Extract the [x, y] coordinate from the center of the cell holding the provided text.  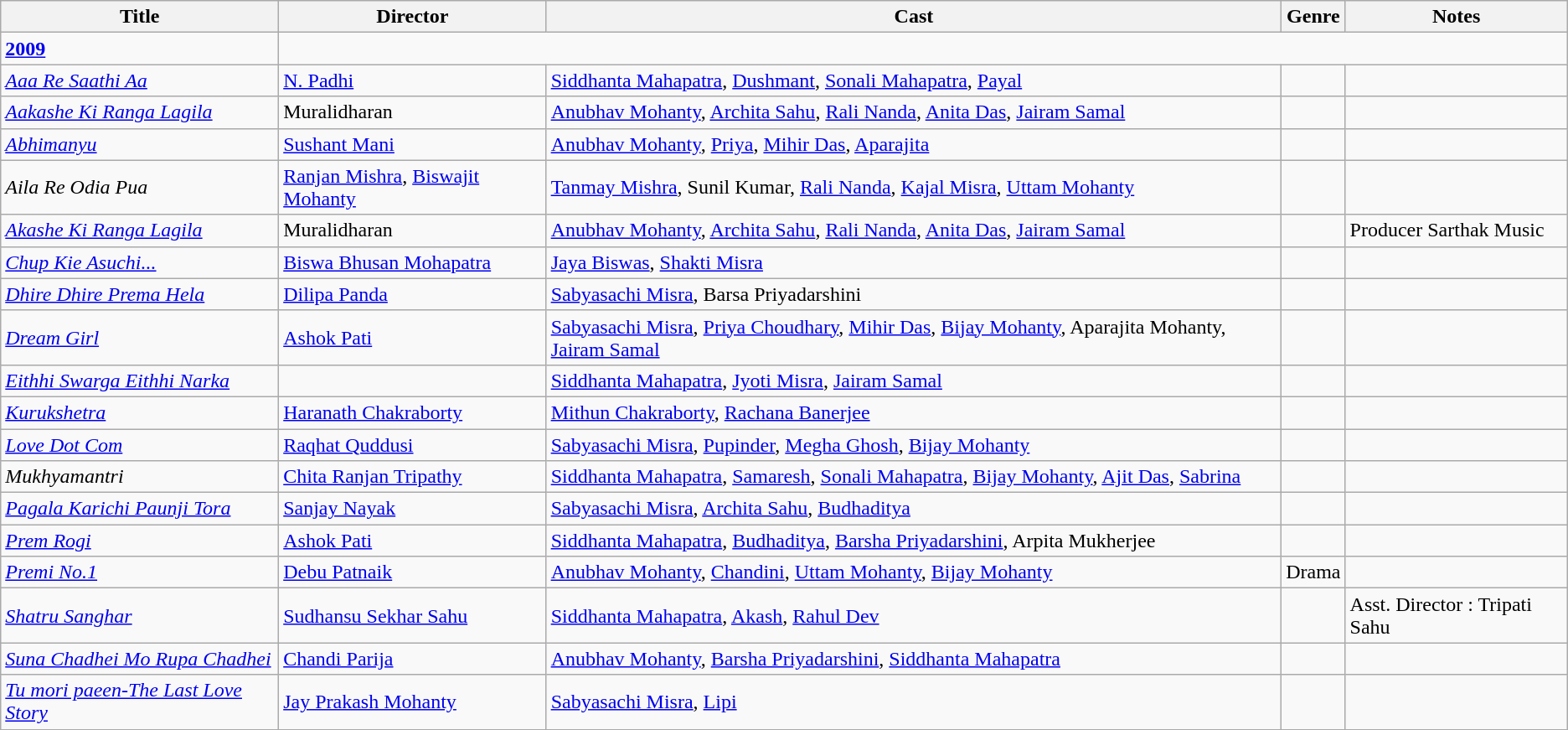
Ranjan Mishra, Biswajit Mohanty [412, 188]
Producer Sarthak Music [1456, 230]
Asst. Director : Tripati Sahu [1456, 615]
Drama [1313, 572]
Director [412, 17]
Chita Ranjan Tripathy [412, 477]
Kurukshetra [140, 412]
Siddhanta Mahapatra, Budhaditya, Barsha Priyadarshini, Arpita Mukherjee [914, 541]
Cast [914, 17]
Jay Prakash Mohanty [412, 702]
Dhire Dhire Prema Hela [140, 294]
Chup Kie Asuchi... [140, 262]
Love Dot Com [140, 445]
Aakashe Ki Ranga Lagila [140, 112]
Siddhanta Mahapatra, Samaresh, Sonali Mahapatra, Bijay Mohanty, Ajit Das, Sabrina [914, 477]
Tanmay Mishra, Sunil Kumar, Rali Nanda, Kajal Misra, Uttam Mohanty [914, 188]
Aaa Re Saathi Aa [140, 80]
Biswa Bhusan Mohapatra [412, 262]
Sabyasachi Misra, Lipi [914, 702]
Sanjay Nayak [412, 509]
Genre [1313, 17]
N. Padhi [412, 80]
Anubhav Mohanty, Priya, Mihir Das, Aparajita [914, 144]
Siddhanta Mahapatra, Akash, Rahul Dev [914, 615]
Debu Patnaik [412, 572]
Mithun Chakraborty, Rachana Banerjee [914, 412]
Premi No.1 [140, 572]
Sudhansu Sekhar Sahu [412, 615]
Abhimanyu [140, 144]
Suna Chadhei Mo Rupa Chadhei [140, 659]
Aila Re Odia Pua [140, 188]
Siddhanta Mahapatra, Dushmant, Sonali Mahapatra, Payal [914, 80]
Anubhav Mohanty, Barsha Priyadarshini, Siddhanta Mahapatra [914, 659]
Sabyasachi Misra, Barsa Priyadarshini [914, 294]
Anubhav Mohanty, Chandini, Uttam Mohanty, Bijay Mohanty [914, 572]
Dilipa Panda [412, 294]
Title [140, 17]
2009 [140, 49]
Haranath Chakraborty [412, 412]
Prem Rogi [140, 541]
Raqhat Quddusi [412, 445]
Akashe Ki Ranga Lagila [140, 230]
Mukhyamantri [140, 477]
Pagala Karichi Paunji Tora [140, 509]
Siddhanta Mahapatra, Jyoti Misra, Jairam Samal [914, 381]
Tu mori paeen-The Last Love Story [140, 702]
Sabyasachi Misra, Priya Choudhary, Mihir Das, Bijay Mohanty, Aparajita Mohanty, Jairam Samal [914, 337]
Sabyasachi Misra, Pupinder, Megha Ghosh, Bijay Mohanty [914, 445]
Sushant Mani [412, 144]
Shatru Sanghar [140, 615]
Notes [1456, 17]
Jaya Biswas, Shakti Misra [914, 262]
Dream Girl [140, 337]
Eithhi Swarga Eithhi Narka [140, 381]
Sabyasachi Misra, Archita Sahu, Budhaditya [914, 509]
Chandi Parija [412, 659]
